From the cell containing the given text, extract its center point as [x, y] coordinate. 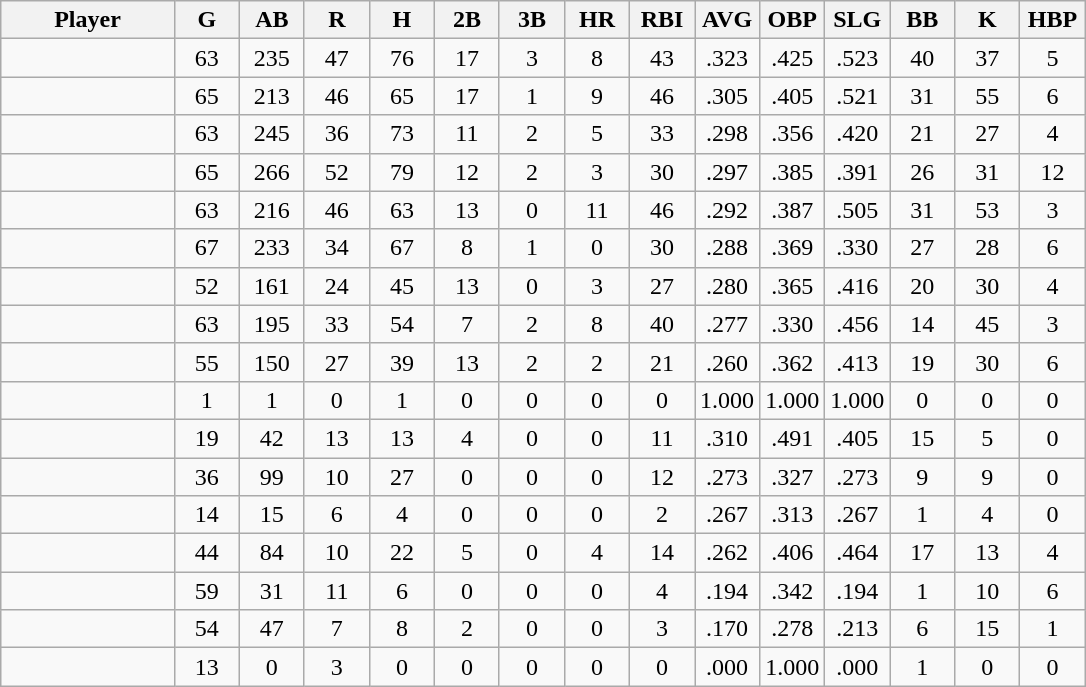
24 [336, 286]
.369 [792, 248]
.342 [792, 591]
.313 [792, 515]
76 [402, 58]
.365 [792, 286]
245 [272, 134]
195 [272, 324]
.523 [858, 58]
K [988, 20]
.491 [792, 438]
99 [272, 477]
266 [272, 172]
.213 [858, 629]
.323 [728, 58]
.327 [792, 477]
28 [988, 248]
.260 [728, 362]
.464 [858, 553]
233 [272, 248]
20 [922, 286]
150 [272, 362]
53 [988, 210]
34 [336, 248]
R [336, 20]
.305 [728, 96]
G [206, 20]
39 [402, 362]
.280 [728, 286]
.420 [858, 134]
SLG [858, 20]
H [402, 20]
.362 [792, 362]
213 [272, 96]
Player [88, 20]
.277 [728, 324]
161 [272, 286]
216 [272, 210]
26 [922, 172]
.288 [728, 248]
.505 [858, 210]
84 [272, 553]
AVG [728, 20]
.387 [792, 210]
.292 [728, 210]
OBP [792, 20]
59 [206, 591]
44 [206, 553]
.406 [792, 553]
2B [466, 20]
22 [402, 553]
.391 [858, 172]
235 [272, 58]
.385 [792, 172]
.262 [728, 553]
.278 [792, 629]
.416 [858, 286]
HBP [1052, 20]
.425 [792, 58]
RBI [662, 20]
.521 [858, 96]
.297 [728, 172]
.456 [858, 324]
79 [402, 172]
43 [662, 58]
.413 [858, 362]
BB [922, 20]
.310 [728, 438]
.356 [792, 134]
.170 [728, 629]
HR [596, 20]
37 [988, 58]
42 [272, 438]
73 [402, 134]
AB [272, 20]
3B [532, 20]
.298 [728, 134]
